Extract the [X, Y] coordinate from the center of the cell holding the provided text.  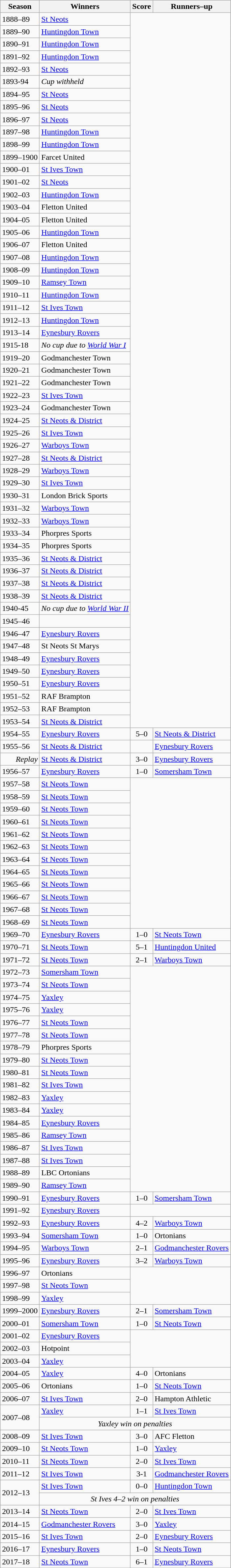
1989–90 [20, 1185]
1945–46 [20, 621]
1926–27 [20, 445]
1894–95 [20, 94]
2015–16 [20, 1536]
4–0 [142, 1374]
1979–80 [20, 1060]
1967–68 [20, 909]
1993–94 [20, 1236]
1964–65 [20, 872]
1969–70 [20, 934]
1956–57 [20, 772]
2005–06 [20, 1386]
1888–89 [20, 19]
St Neots St Marys [85, 646]
1954–55 [20, 734]
1957–58 [20, 784]
Score [142, 7]
1935–36 [20, 558]
2001–02 [20, 1336]
1929–30 [20, 483]
1895–96 [20, 107]
Season [20, 7]
Runners–up [192, 7]
1981–82 [20, 1085]
1896–97 [20, 119]
1962–63 [20, 847]
2002–03 [20, 1348]
1909–10 [20, 282]
2004–05 [20, 1374]
4–2 [142, 1223]
2010–11 [20, 1461]
1930–31 [20, 496]
1948–49 [20, 659]
1975–76 [20, 1010]
No cup due to World War II [85, 609]
1959–60 [20, 809]
Cup withheld [85, 82]
1915-18 [20, 345]
1910–11 [20, 295]
1898–99 [20, 144]
1921–22 [20, 383]
Yaxley win on penalties [135, 1424]
2012–13 [20, 1493]
1949–50 [20, 671]
1972–73 [20, 972]
1903–04 [20, 207]
1904–05 [20, 220]
1936–37 [20, 571]
1911–12 [20, 307]
Winners [85, 7]
1996–97 [20, 1273]
1906–07 [20, 245]
1889–90 [20, 32]
0–0 [142, 1486]
1946–47 [20, 634]
2006–07 [20, 1399]
1905–06 [20, 232]
1991–92 [20, 1211]
AFC Fletton [192, 1436]
1931–32 [20, 508]
1925–26 [20, 433]
1938–39 [20, 596]
1908–09 [20, 270]
1937–38 [20, 584]
1934–35 [20, 546]
1958–59 [20, 797]
1899–1900 [20, 157]
Replay [20, 759]
1971–72 [20, 960]
1984–85 [20, 1123]
2013–14 [20, 1511]
1999–2000 [20, 1311]
1960–61 [20, 822]
2016–17 [20, 1549]
1961–62 [20, 834]
2017–18 [20, 1561]
1978–79 [20, 1047]
1897–98 [20, 132]
Farcet United [85, 157]
1913–14 [20, 332]
1932–33 [20, 521]
1982–83 [20, 1098]
1933–34 [20, 533]
1955–56 [20, 746]
1953–54 [20, 721]
1985–86 [20, 1135]
LBC Ortonians [85, 1173]
1963–64 [20, 859]
1951–52 [20, 696]
1995–96 [20, 1261]
1974–75 [20, 997]
1998–99 [20, 1298]
London Brick Sports [85, 496]
2008–09 [20, 1436]
1977–78 [20, 1035]
1907–08 [20, 257]
1987–88 [20, 1160]
1980–81 [20, 1072]
5–0 [142, 734]
1900–01 [20, 170]
1970–71 [20, 947]
1994–95 [20, 1248]
1968–69 [20, 922]
1912–13 [20, 320]
1923–24 [20, 408]
3-1 [142, 1474]
Hampton Athletic [192, 1399]
3–2 [142, 1261]
2009–10 [20, 1449]
6–1 [142, 1561]
1893-94 [20, 82]
1–1 [142, 1411]
Hotpoint [85, 1348]
Huntingdon United [192, 947]
2007–08 [20, 1417]
1966–67 [20, 897]
1901–02 [20, 182]
2011–12 [20, 1474]
1990–91 [20, 1198]
1920–21 [20, 370]
1927–28 [20, 458]
1965–66 [20, 884]
1891–92 [20, 57]
1986–87 [20, 1148]
1950–51 [20, 684]
1983–84 [20, 1110]
No cup due to World War I [85, 345]
1940-45 [20, 609]
1988–89 [20, 1173]
1890–91 [20, 44]
2003–04 [20, 1361]
1922–23 [20, 395]
1976–77 [20, 1022]
1919–20 [20, 357]
1997–98 [20, 1286]
St Ives 4–2 win on penalties [135, 1499]
1902–03 [20, 195]
2014–15 [20, 1524]
1973–74 [20, 985]
1892–93 [20, 69]
1947–48 [20, 646]
5–1 [142, 947]
1992–93 [20, 1223]
2000–01 [20, 1323]
1952–53 [20, 709]
1928–29 [20, 470]
1924–25 [20, 420]
